Search for the cell housing the specified text and yield its (X, Y) center coordinate. 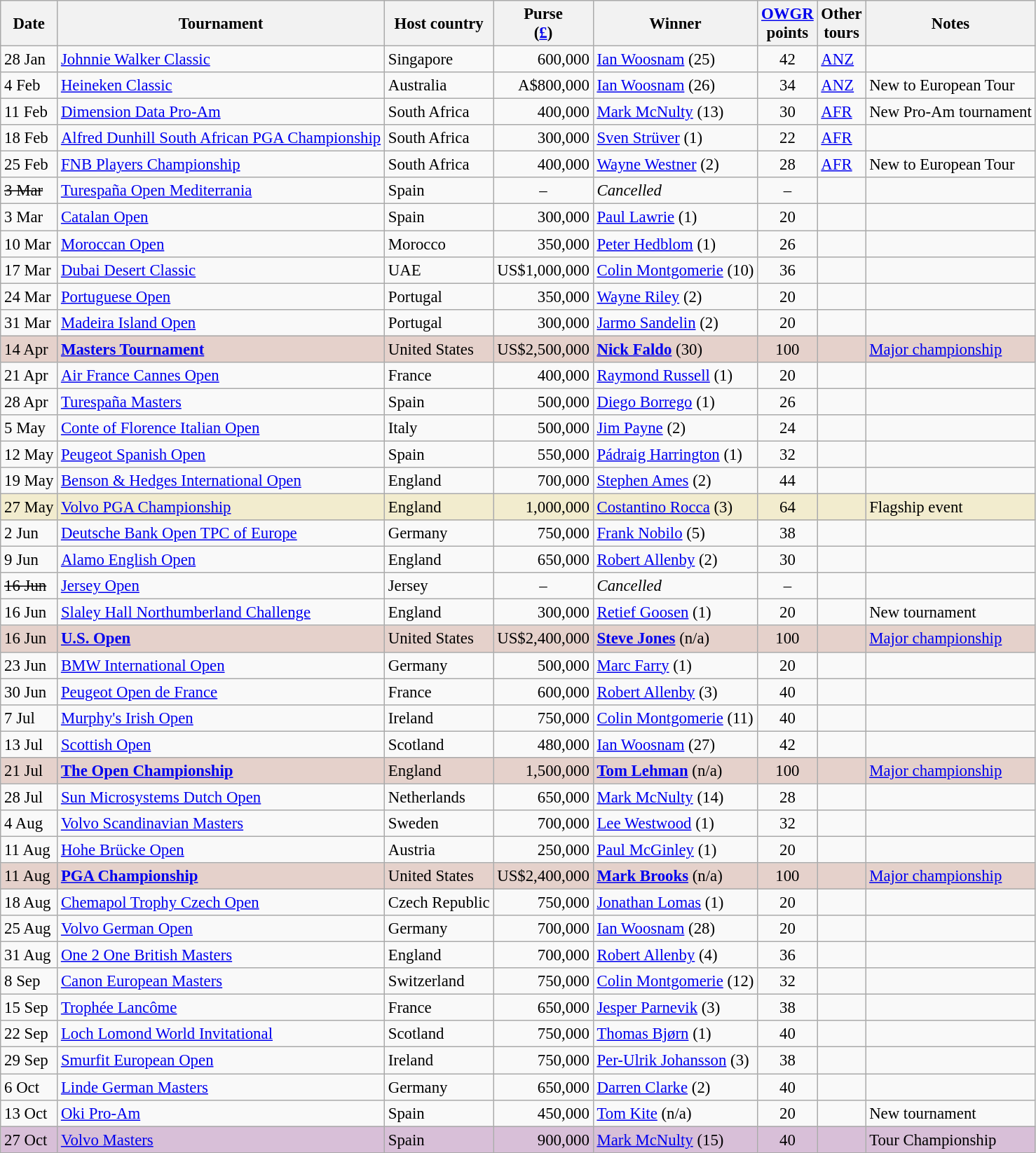
Robert Allenby (3) (676, 692)
480,000 (543, 744)
Tournament (221, 24)
A$800,000 (543, 86)
44 (788, 481)
34 (788, 86)
Wayne Westner (2) (676, 165)
12 May (29, 454)
PGA Championship (221, 876)
Chemapol Trophy Czech Open (221, 903)
Per-Ulrik Johansson (3) (676, 1060)
Mark Brooks (n/a) (676, 876)
Murphy's Irish Open (221, 718)
Conte of Florence Italian Open (221, 428)
Othertours (841, 24)
1,500,000 (543, 771)
28 Jan (29, 60)
18 Feb (29, 138)
Tom Lehman (n/a) (676, 771)
Stephen Ames (2) (676, 481)
Thomas Bjørn (1) (676, 1034)
Deutsche Bank Open TPC of Europe (221, 533)
Mark McNulty (15) (676, 1140)
Diego Borrego (1) (676, 402)
22 (788, 138)
10 Mar (29, 244)
28 Jul (29, 797)
24 Mar (29, 296)
13 Oct (29, 1113)
Volvo PGA Championship (221, 507)
450,000 (543, 1113)
Turespaña Open Mediterrania (221, 191)
Jersey (439, 586)
Tom Kite (n/a) (676, 1113)
Purse(£) (543, 24)
Madeira Island Open (221, 322)
US$2,500,000 (543, 349)
25 Feb (29, 165)
24 (788, 428)
5 May (29, 428)
64 (788, 507)
14 Apr (29, 349)
Steve Jones (n/a) (676, 639)
Peugeot Spanish Open (221, 454)
21 Apr (29, 376)
New Pro-Am tournament (950, 112)
25 Aug (29, 929)
11 Feb (29, 112)
Retief Goosen (1) (676, 613)
Jarmo Sandelin (2) (676, 322)
Winner (676, 24)
BMW International Open (221, 665)
Masters Tournament (221, 349)
Austria (439, 850)
Frank Nobilo (5) (676, 533)
Alfred Dunhill South African PGA Championship (221, 138)
Paul McGinley (1) (676, 850)
Alamo English Open (221, 560)
Trophée Lancôme (221, 1008)
The Open Championship (221, 771)
28 Apr (29, 402)
17 Mar (29, 270)
Peter Hedblom (1) (676, 244)
Heineken Classic (221, 86)
27 May (29, 507)
Portuguese Open (221, 296)
Australia (439, 86)
6 Oct (29, 1087)
Moroccan Open (221, 244)
U.S. Open (221, 639)
Nick Faldo (30) (676, 349)
Ian Woosnam (28) (676, 929)
18 Aug (29, 903)
Notes (950, 24)
9 Jun (29, 560)
Colin Montgomerie (10) (676, 270)
Ian Woosnam (27) (676, 744)
27 Oct (29, 1140)
Sun Microsystems Dutch Open (221, 797)
15 Sep (29, 1008)
Paul Lawrie (1) (676, 217)
Date (29, 24)
FNB Players Championship (221, 165)
OWGRpoints (788, 24)
900,000 (543, 1140)
Mark McNulty (13) (676, 112)
Volvo German Open (221, 929)
Dimension Data Pro-Am (221, 112)
Switzerland (439, 981)
Host country (439, 24)
Jersey Open (221, 586)
Colin Montgomerie (12) (676, 981)
Johnnie Walker Classic (221, 60)
Sven Strüver (1) (676, 138)
19 May (29, 481)
Hohe Brücke Open (221, 850)
29 Sep (29, 1060)
Morocco (439, 244)
Jonathan Lomas (1) (676, 903)
Robert Allenby (4) (676, 955)
Sweden (439, 824)
Flagship event (950, 507)
550,000 (543, 454)
Canon European Masters (221, 981)
Smurfit European Open (221, 1060)
8 Sep (29, 981)
Darren Clarke (2) (676, 1087)
Netherlands (439, 797)
Ian Woosnam (26) (676, 86)
2 Jun (29, 533)
Dubai Desert Classic (221, 270)
7 Jul (29, 718)
1,000,000 (543, 507)
Mark McNulty (14) (676, 797)
4 Aug (29, 824)
Colin Montgomerie (11) (676, 718)
UAE (439, 270)
US$1,000,000 (543, 270)
Raymond Russell (1) (676, 376)
Scottish Open (221, 744)
Marc Farry (1) (676, 665)
Tour Championship (950, 1140)
21 Jul (29, 771)
Singapore (439, 60)
Slaley Hall Northumberland Challenge (221, 613)
Turespaña Masters (221, 402)
Costantino Rocca (3) (676, 507)
Oki Pro-Am (221, 1113)
Linde German Masters (221, 1087)
Volvo Scandinavian Masters (221, 824)
22 Sep (29, 1034)
250,000 (543, 850)
One 2 One British Masters (221, 955)
Robert Allenby (2) (676, 560)
Volvo Masters (221, 1140)
Ian Woosnam (25) (676, 60)
Benson & Hedges International Open (221, 481)
Air France Cannes Open (221, 376)
Wayne Riley (2) (676, 296)
Jim Payne (2) (676, 428)
Italy (439, 428)
Loch Lomond World Invitational (221, 1034)
30 Jun (29, 692)
Catalan Open (221, 217)
31 Mar (29, 322)
23 Jun (29, 665)
Peugeot Open de France (221, 692)
Pádraig Harrington (1) (676, 454)
Jesper Parnevik (3) (676, 1008)
4 Feb (29, 86)
13 Jul (29, 744)
Czech Republic (439, 903)
31 Aug (29, 955)
Lee Westwood (1) (676, 824)
